Capture the cell that displays the provided text and extract its [x, y] central coordinate. 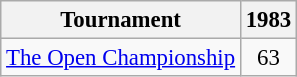
1983 [268, 20]
Tournament [121, 20]
63 [268, 58]
The Open Championship [121, 58]
